Capture the cell that displays the provided text and extract its [x, y] central coordinate. 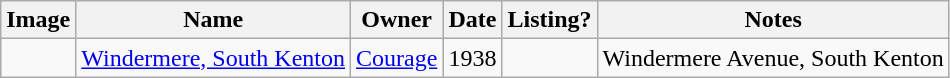
Listing? [550, 20]
Date [472, 20]
Windermere Avenue, South Kenton [773, 58]
Notes [773, 20]
1938 [472, 58]
Windermere, South Kenton [214, 58]
Courage [397, 58]
Image [38, 20]
Name [214, 20]
Owner [397, 20]
